Scan for the cell matching the given text and deliver its (X, Y) coordinate at center. 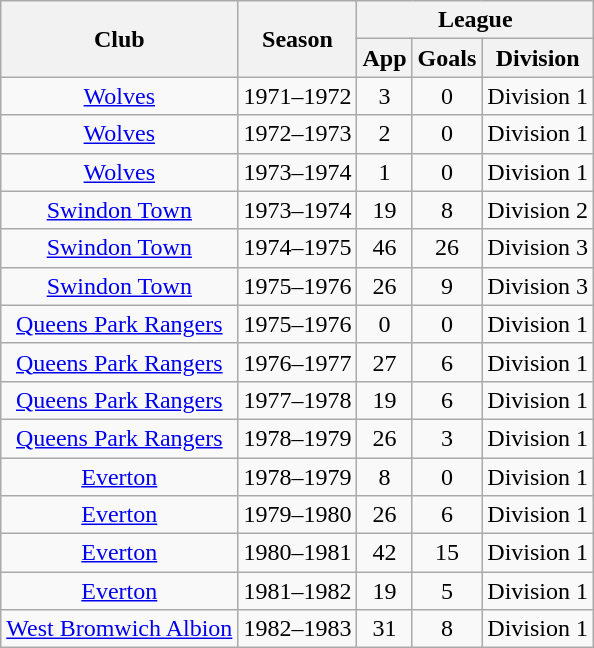
5 (447, 591)
Goals (447, 58)
Division 2 (538, 210)
Season (298, 39)
West Bromwich Albion (120, 629)
Division (538, 58)
15 (447, 553)
42 (384, 553)
1 (384, 172)
9 (447, 286)
1979–1980 (298, 515)
1972–1973 (298, 134)
1971–1972 (298, 96)
46 (384, 248)
31 (384, 629)
Club (120, 39)
2 (384, 134)
League (476, 20)
1982–1983 (298, 629)
App (384, 58)
1977–1978 (298, 400)
27 (384, 362)
1974–1975 (298, 248)
1981–1982 (298, 591)
1980–1981 (298, 553)
1976–1977 (298, 362)
